Scan for the cell matching the given text and deliver its (x, y) coordinate at center. 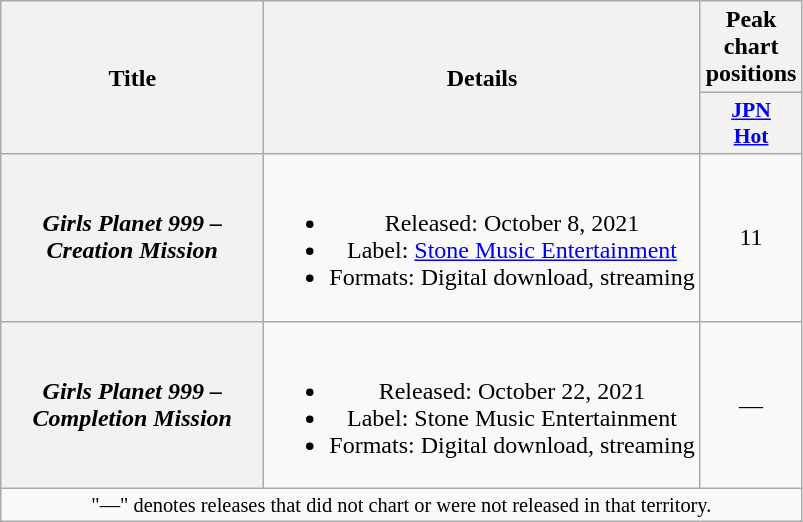
Details (482, 78)
Title (132, 78)
11 (751, 238)
JPNHot (751, 124)
Girls Planet 999 – Creation Mission (132, 238)
Released: October 22, 2021Label: Stone Music EntertainmentFormats: Digital download, streaming (482, 404)
Released: October 8, 2021Label: Stone Music EntertainmentFormats: Digital download, streaming (482, 238)
Peak chart positions (751, 47)
Girls Planet 999 – Completion Mission (132, 404)
— (751, 404)
"—" denotes releases that did not chart or were not released in that territory. (402, 505)
